Identify which cell holds the provided text, then report its [x, y] central coordinate. 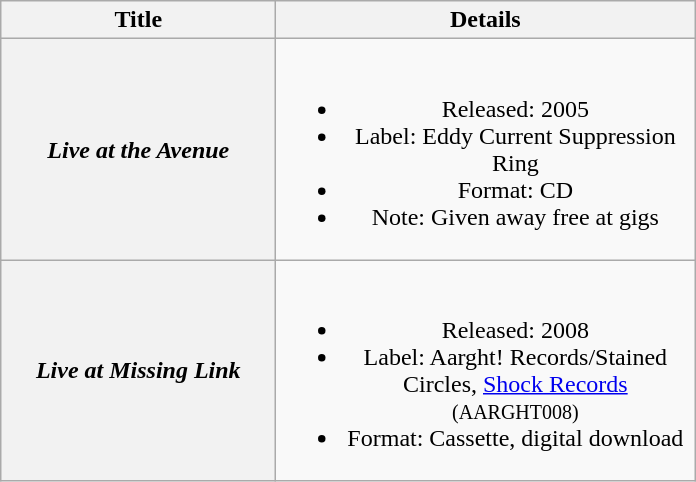
Live at Missing Link [138, 370]
Released: 2008 Label: Aarght! Records/Stained Circles, Shock Records (AARGHT008)Format: Cassette, digital download [486, 370]
Title [138, 20]
Details [486, 20]
Released: 2005Label: Eddy Current Suppression RingFormat: CDNote: Given away free at gigs [486, 150]
Live at the Avenue [138, 150]
